Return the (X, Y) coordinate for the center point of the cell that contains the specified text.  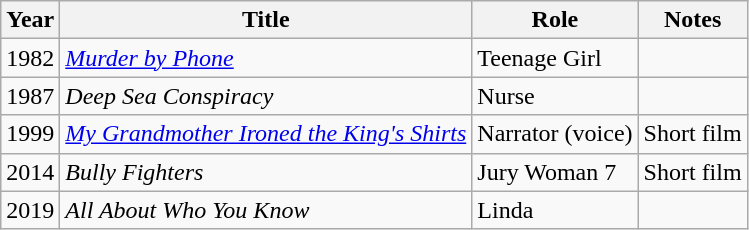
Deep Sea Conspiracy (266, 96)
Teenage Girl (555, 58)
Notes (692, 20)
Year (30, 20)
All About Who You Know (266, 210)
Murder by Phone (266, 58)
Jury Woman 7 (555, 172)
Role (555, 20)
My Grandmother Ironed the King's Shirts (266, 134)
2019 (30, 210)
1987 (30, 96)
Title (266, 20)
Linda (555, 210)
1999 (30, 134)
Bully Fighters (266, 172)
1982 (30, 58)
Narrator (voice) (555, 134)
Nurse (555, 96)
2014 (30, 172)
